Locate the cell with the specified text and output its (X, Y) center coordinate. 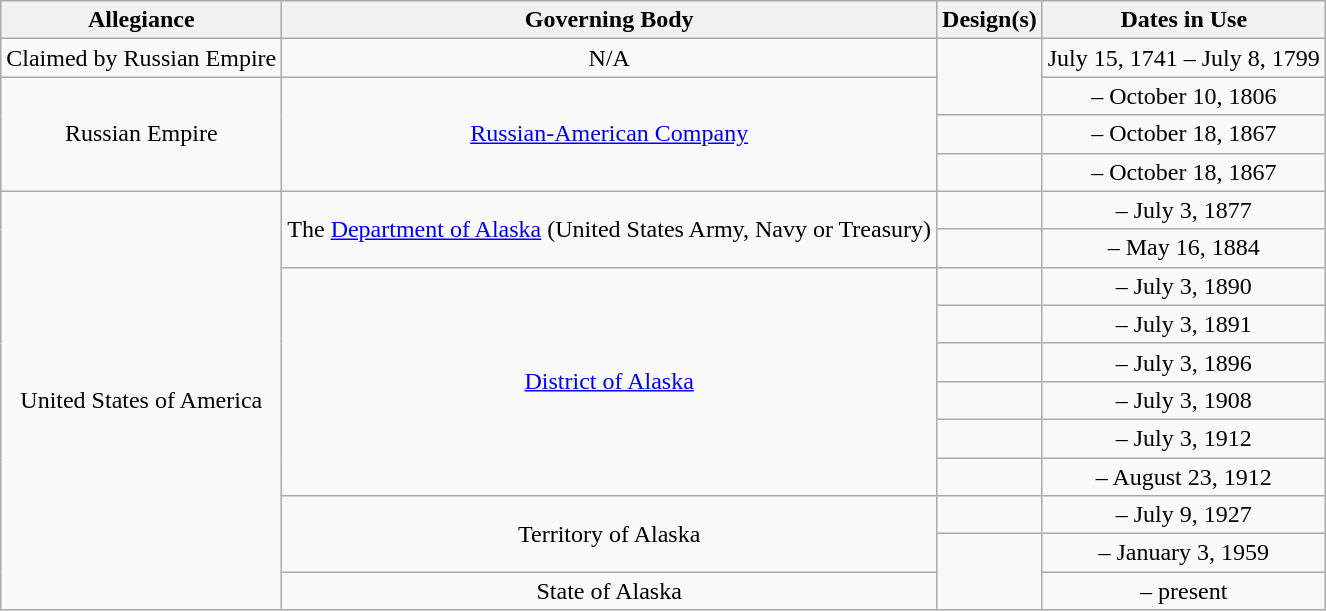
– October 10, 1806 (1184, 96)
Dates in Use (1184, 20)
– July 9, 1927 (1184, 515)
District of Alaska (610, 381)
Russian-American Company (610, 134)
– July 3, 1890 (1184, 286)
– present (1184, 591)
Design(s) (990, 20)
– July 3, 1891 (1184, 324)
– July 3, 1908 (1184, 400)
– July 3, 1912 (1184, 438)
N/A (610, 58)
The Department of Alaska (United States Army, Navy or Treasury) (610, 229)
– May 16, 1884 (1184, 248)
July 15, 1741 – July 8, 1799 (1184, 58)
– August 23, 1912 (1184, 477)
Russian Empire (142, 134)
State of Alaska (610, 591)
– July 3, 1877 (1184, 210)
Territory of Alaska (610, 534)
Allegiance (142, 20)
– January 3, 1959 (1184, 553)
United States of America (142, 400)
– July 3, 1896 (1184, 362)
Governing Body (610, 20)
Claimed by Russian Empire (142, 58)
